Scan for the cell matching the given text and deliver its [X, Y] coordinate at center. 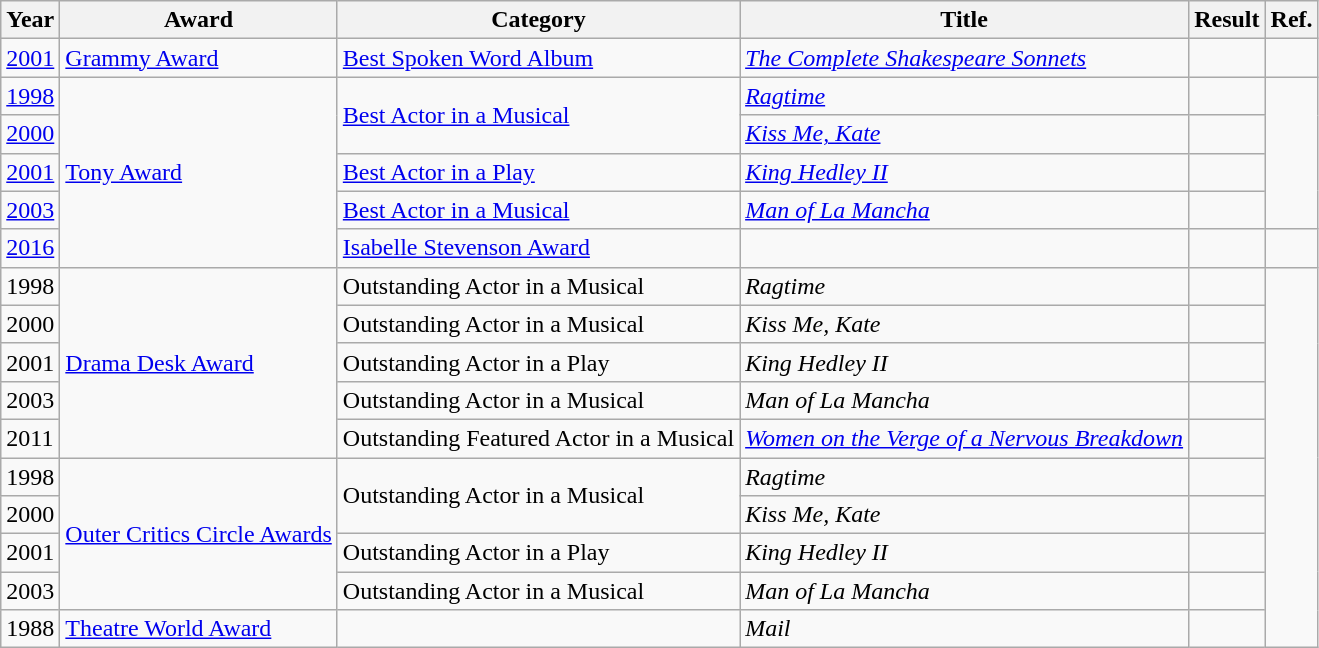
Year [30, 20]
Theatre World Award [198, 629]
Outstanding Featured Actor in a Musical [538, 438]
Best Actor in a Play [538, 172]
The Complete Shakespeare Sonnets [964, 58]
Title [964, 20]
Mail [964, 629]
Award [198, 20]
Women on the Verge of a Nervous Breakdown [964, 438]
Grammy Award [198, 58]
Isabelle Stevenson Award [538, 248]
2011 [30, 438]
Category [538, 20]
2016 [30, 248]
Result [1227, 20]
Best Spoken Word Album [538, 58]
Ref. [1292, 20]
1988 [30, 629]
Outer Critics Circle Awards [198, 534]
Drama Desk Award [198, 362]
Tony Award [198, 172]
